Provide the (X, Y) coordinate of the cell's center where the given text is located.  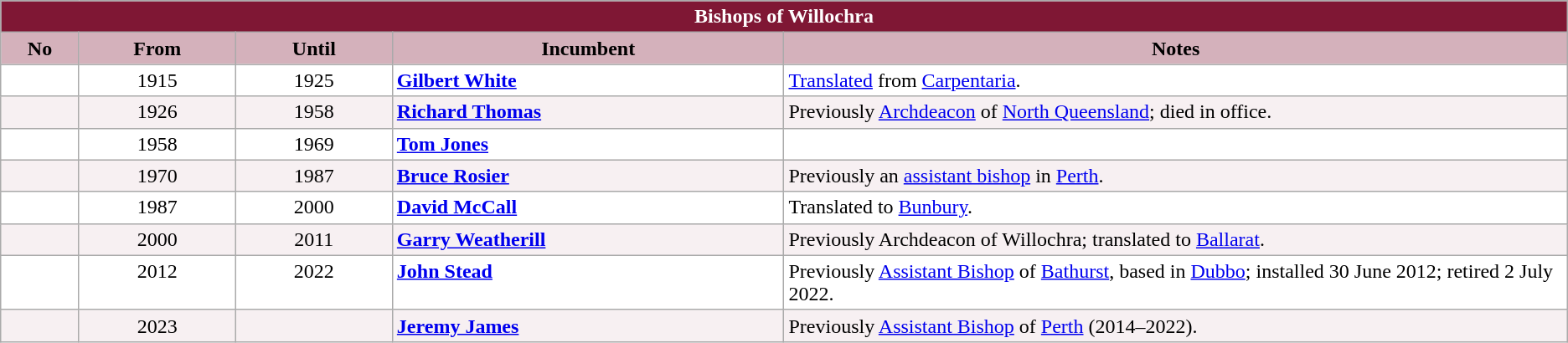
1915 (157, 80)
Previously Assistant Bishop of Bathurst, based in Dubbo; installed 30 June 2012; retired 2 July 2022. (1176, 283)
Garry Weatherill (588, 239)
Previously Archdeacon of North Queensland; died in office. (1176, 112)
Bishops of Willochra (784, 17)
John Stead (588, 283)
Translated to Bunbury. (1176, 207)
2011 (313, 239)
Incumbent (588, 49)
Notes (1176, 49)
Jeremy James (588, 325)
1970 (157, 176)
1969 (313, 144)
David McCall (588, 207)
Previously an assistant bishop in Perth. (1176, 176)
Tom Jones (588, 144)
Bruce Rosier (588, 176)
Previously Assistant Bishop of Perth (2014–2022). (1176, 325)
1925 (313, 80)
From (157, 49)
Previously Archdeacon of Willochra; translated to Ballarat. (1176, 239)
1926 (157, 112)
Until (313, 49)
Translated from Carpentaria. (1176, 80)
2022 (313, 283)
Richard Thomas (588, 112)
2023 (157, 325)
2012 (157, 283)
No (40, 49)
Gilbert White (588, 80)
